Return [x, y] of the center of cell containing provided text 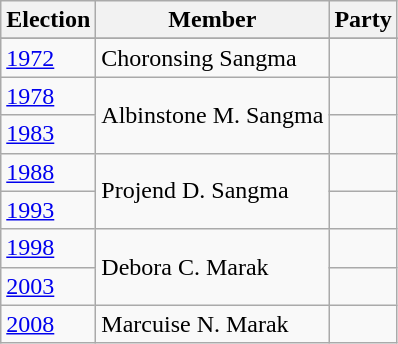
1983 [48, 134]
1988 [48, 172]
Marcuise N. Marak [212, 324]
Party [363, 20]
Election [48, 20]
Debora C. Marak [212, 267]
Albinstone M. Sangma [212, 115]
Choronsing Sangma [212, 58]
Projend D. Sangma [212, 191]
2008 [48, 324]
1978 [48, 96]
1993 [48, 210]
Member [212, 20]
1972 [48, 58]
2003 [48, 286]
1998 [48, 248]
